Identify which cell holds the provided text, then report its [x, y] central coordinate. 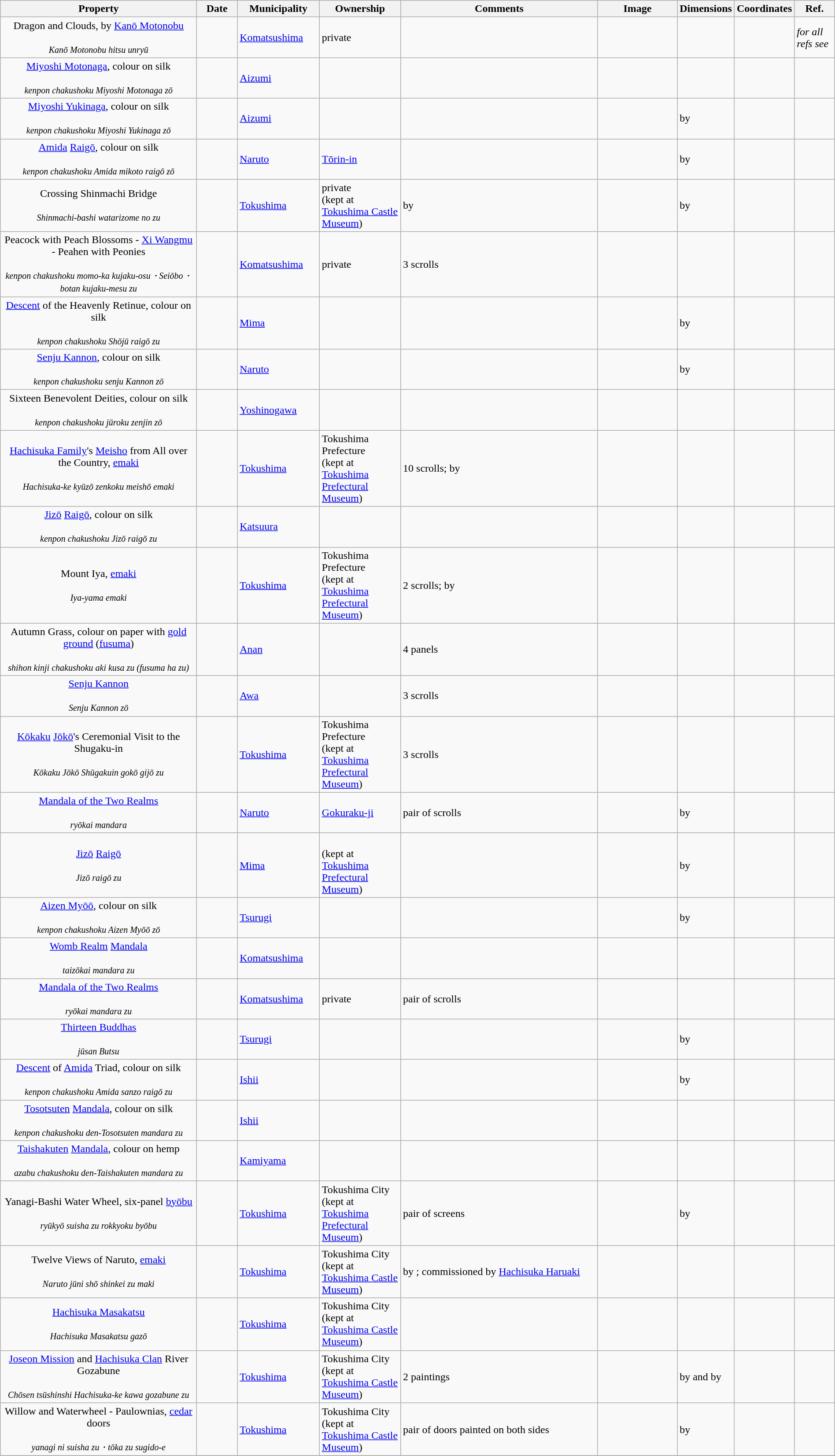
Awa [278, 696]
Gokuraku-ji [360, 813]
Autumn Grass, colour on paper with gold ground (fusuma)shihon kinji chakushoku aki kusa zu (fusuma ha zu) [99, 649]
Image [637, 9]
Amida Raigō, colour on silkkenpon chakushoku Amida mikoto raigō zō [99, 159]
2 paintings [499, 1377]
4 panels [499, 649]
Tokushima City(kept at Tokushima Prefectural Museum) [360, 1213]
Miyoshi Motonaga, colour on silkkenpon chakushoku Miyoshi Motonaga zō [99, 78]
Descent of Amida Triad, colour on silkkenpon chakushoku Amida sanzo raigō zu [99, 1080]
Senju Kannon, colour on silkkenpon chakushoku senju Kannon zō [99, 370]
pair of screens [499, 1213]
Senju KannonSenju Kannon zō [99, 696]
Ref. [815, 9]
Katsuura [278, 527]
Willow and Waterwheel - Paulownias, cedar doorsyanagi ni suisha zu・tōka zu sugido-e [99, 1430]
by and by [706, 1377]
Dragon and Clouds, by Kanō MotonobuKanō Motonobu hitsu unryū [99, 37]
Crossing Shinmachi BridgeShinmachi-bashi watarizome no zu [99, 205]
(kept at Tokushima Prefectural Museum) [360, 865]
Mandala of the Two Realmsryōkai mandara [99, 813]
Mount Iya, emakiIya-yama emaki [99, 585]
Anan [278, 649]
Property [99, 9]
Taishakuten Mandala, colour on hempazabu chakushoku den-Taishakuten mandara zu [99, 1161]
Thirteen Buddhasjūsan Butsu [99, 1039]
Comments [499, 9]
Tosotsuten Mandala, colour on silkkenpon chakushoku den-Tosotsuten mandara zu [99, 1120]
private(kept at Tokushima Castle Museum) [360, 205]
Date [217, 9]
Dimensions [706, 9]
Kōkaku Jōkō's Ceremonial Visit to the Shugaku-inKōkaku Jōkō Shūgakuin gokō gijō zu [99, 754]
Twelve Views of Naruto, emakiNaruto jūni shō shinkei zu maki [99, 1272]
10 scrolls; by [499, 469]
Mandala of the Two Realmsryōkai mandara zu [99, 999]
Hachisuka Family's Meisho from All over the Country, emakiHachisuka-ke kyūzō zenkoku meishō emaki [99, 469]
for all refs see [815, 37]
Jizō Raigō, colour on silkkenpon chakushoku Jizō raigō zu [99, 527]
Joseon Mission and Hachisuka Clan River GozabuneChōsen tsūshinshi Hachisuka-ke kawa gozabune zu [99, 1377]
Municipality [278, 9]
by ; commissioned by Hachisuka Haruaki [499, 1272]
Aizen Myōō, colour on silkkenpon chakushoku Aizen Myōō zō [99, 917]
Hachisuka MasakatsuHachisuka Masakatsu gazō [99, 1324]
Ownership [360, 9]
Tōrin-in [360, 159]
2 scrolls; by [499, 585]
Coordinates [764, 9]
pair of doors painted on both sides [499, 1430]
Sixteen Benevolent Deities, colour on silkkenpon chakushoku jūroku zenjin zō [99, 410]
Descent of the Heavenly Retinue, colour on silkkenpon chakushoku Shōjū raigō zu [99, 323]
Miyoshi Yukinaga, colour on silkkenpon chakushoku Miyoshi Yukinaga zō [99, 118]
Yoshinogawa [278, 410]
Womb Realm Mandalataizōkai mandara zu [99, 958]
Jizō RaigōJizō raigō zu [99, 865]
Yanagi-Bashi Water Wheel, six-panel byōburyūkyō suisha zu rokkyoku byōbu [99, 1213]
Peacock with Peach Blossoms - Xi Wangmu - Peahen with Peonieskenpon chakushoku momo-ka kujaku-osu・Seiōbo・botan kujaku-mesu zu [99, 264]
Kamiyama [278, 1161]
